Provide the (X, Y) coordinate of the cell's center where the given text is located.  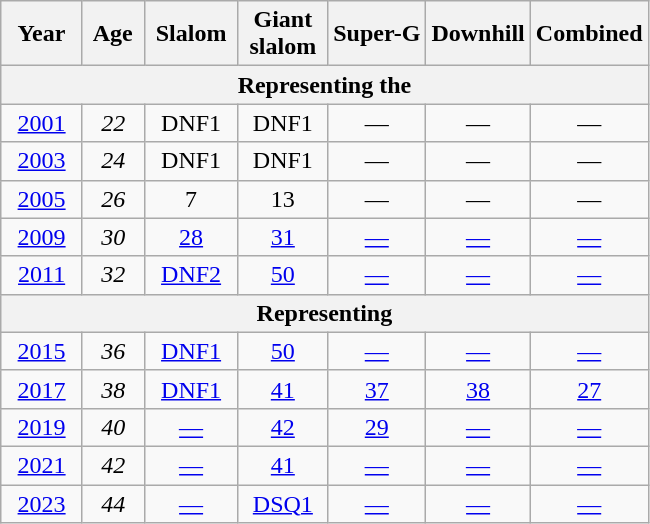
DNF2 (191, 275)
2009 (42, 237)
7 (191, 199)
2019 (42, 427)
Combined (589, 34)
2011 (42, 275)
Downhill (478, 34)
27 (589, 389)
2023 (42, 503)
40 (113, 427)
Year (42, 34)
Representing (324, 313)
31 (283, 237)
44 (113, 503)
2005 (42, 199)
Slalom (191, 34)
DSQ1 (283, 503)
26 (113, 199)
37 (377, 389)
Age (113, 34)
2015 (42, 351)
24 (113, 161)
Super-G (377, 34)
28 (191, 237)
Representing the (324, 85)
22 (113, 123)
36 (113, 351)
2017 (42, 389)
29 (377, 427)
2001 (42, 123)
32 (113, 275)
Giant slalom (283, 34)
13 (283, 199)
30 (113, 237)
2021 (42, 465)
2003 (42, 161)
